Locate the cell with the specified text and output its (X, Y) center coordinate. 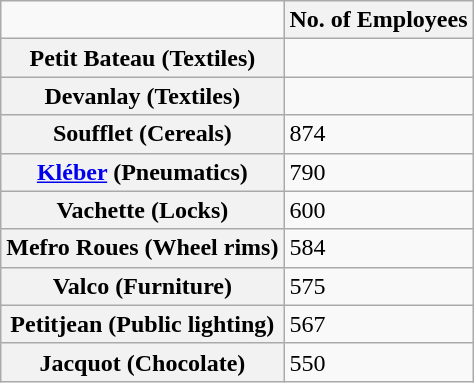
575 (378, 286)
Mefro Roues (Wheel rims) (142, 248)
584 (378, 248)
Vachette (Locks) (142, 210)
Petit Bateau (Textiles) (142, 58)
Kléber (Pneumatics) (142, 172)
550 (378, 362)
Soufflet (Cereals) (142, 134)
600 (378, 210)
874 (378, 134)
No. of Employees (378, 20)
567 (378, 324)
Petitjean (Public lighting) (142, 324)
Devanlay (Textiles) (142, 96)
Valco (Furniture) (142, 286)
790 (378, 172)
Jacquot (Chocolate) (142, 362)
